Find where the given text appears and provide that cell's center as [x, y] coordinate. 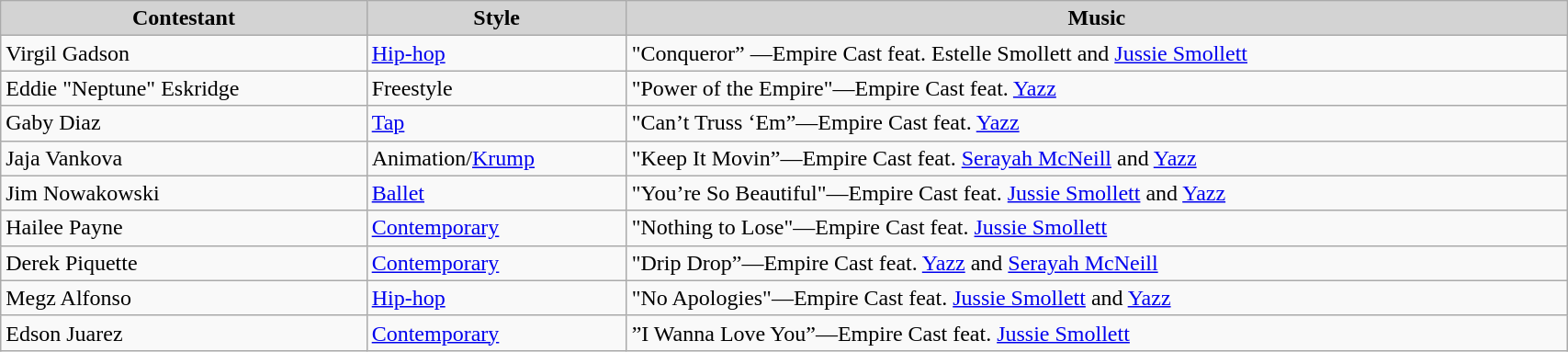
Hailee Payne [184, 228]
Freestyle [496, 88]
"Power of the Empire"—Empire Cast feat. Yazz [1097, 88]
Derek Piquette [184, 263]
"You’re So Beautiful"—Empire Cast feat. Jussie Smollett and Yazz [1097, 193]
Ballet [496, 193]
Music [1097, 18]
"Nothing to Lose"—Empire Cast feat. Jussie Smollett [1097, 228]
Megz Alfonso [184, 298]
Jaja Vankova [184, 158]
"Keep It Movin”—Empire Cast feat. Serayah McNeill and Yazz [1097, 158]
Contestant [184, 18]
Edson Juarez [184, 333]
"Drip Drop”—Empire Cast feat. Yazz and Serayah McNeill [1097, 263]
Animation/Krump [496, 158]
Virgil Gadson [184, 53]
Tap [496, 123]
”I Wanna Love You”—Empire Cast feat. Jussie Smollett [1097, 333]
"Can’t Truss ‘Em”—Empire Cast feat. Yazz [1097, 123]
Gaby Diaz [184, 123]
"No Apologies"—Empire Cast feat. Jussie Smollett and Yazz [1097, 298]
"Conqueror” —Empire Cast feat. Estelle Smollett and Jussie Smollett [1097, 53]
Jim Nowakowski [184, 193]
Eddie "Neptune" Eskridge [184, 88]
Style [496, 18]
